Output the (X, Y) coordinate of the center of the cell containing the given text.  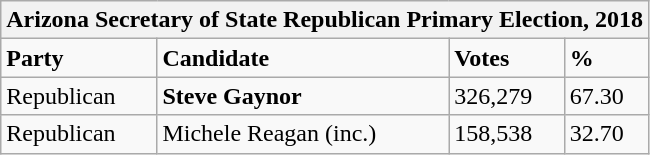
Michele Reagan (inc.) (303, 134)
Candidate (303, 58)
Party (79, 58)
% (606, 58)
32.70 (606, 134)
Votes (507, 58)
67.30 (606, 96)
158,538 (507, 134)
Arizona Secretary of State Republican Primary Election, 2018 (325, 20)
326,279 (507, 96)
Steve Gaynor (303, 96)
